Locate the cell with the specified text and output its [X, Y] center coordinate. 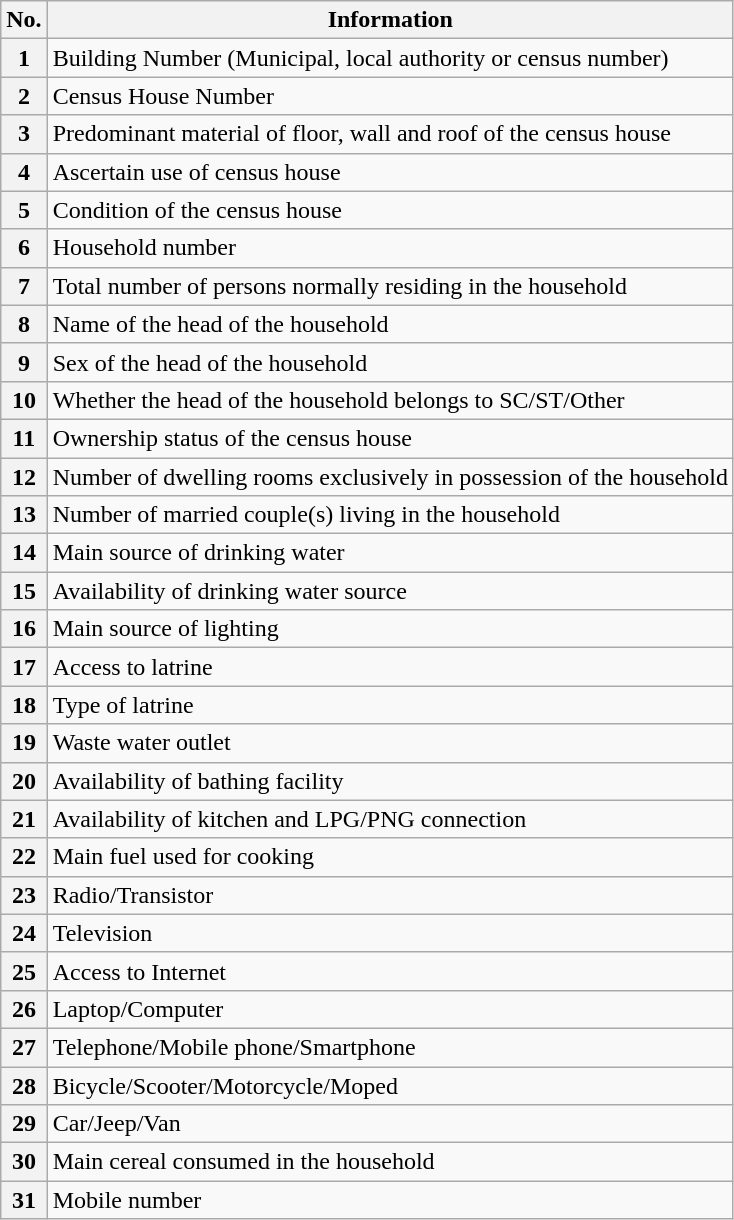
Waste water outlet [390, 743]
24 [24, 933]
Ownership status of the census house [390, 438]
Ascertain use of census house [390, 172]
Whether the head of the household belongs to SC/ST/Other [390, 400]
Condition of the census house [390, 210]
Laptop/Computer [390, 1009]
No. [24, 20]
Availability of bathing facility [390, 781]
Census House Number [390, 96]
Number of dwelling rooms exclusively in possession of the household [390, 477]
1 [24, 58]
3 [24, 134]
25 [24, 971]
Total number of persons normally residing in the household [390, 286]
2 [24, 96]
Bicycle/Scooter/Motorcycle/Moped [390, 1085]
30 [24, 1162]
5 [24, 210]
Predominant material of floor, wall and roof of the census house [390, 134]
Household number [390, 248]
27 [24, 1047]
23 [24, 895]
Main cereal consumed in the household [390, 1162]
22 [24, 857]
Availability of kitchen and LPG/PNG connection [390, 819]
8 [24, 324]
Main fuel used for cooking [390, 857]
Telephone/Mobile phone/Smartphone [390, 1047]
Television [390, 933]
20 [24, 781]
Sex of the head of the household [390, 362]
Number of married couple(s) living in the household [390, 515]
19 [24, 743]
9 [24, 362]
Availability of drinking water source [390, 591]
Mobile number [390, 1200]
6 [24, 248]
Radio/Transistor [390, 895]
28 [24, 1085]
31 [24, 1200]
13 [24, 515]
7 [24, 286]
Type of latrine [390, 705]
Access to Internet [390, 971]
12 [24, 477]
15 [24, 591]
4 [24, 172]
21 [24, 819]
18 [24, 705]
17 [24, 667]
Information [390, 20]
Access to latrine [390, 667]
Main source of lighting [390, 629]
Car/Jeep/Van [390, 1124]
14 [24, 553]
Main source of drinking water [390, 553]
Name of the head of the household [390, 324]
10 [24, 400]
11 [24, 438]
Building Number (Municipal, local authority or census number) [390, 58]
16 [24, 629]
29 [24, 1124]
26 [24, 1009]
